Search for the cell housing the specified text and yield its (X, Y) center coordinate. 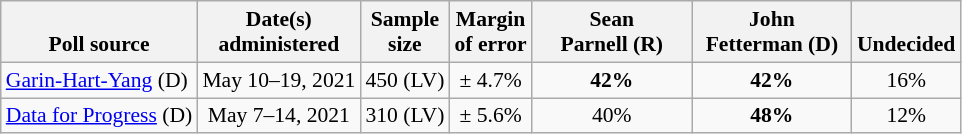
Poll source (100, 32)
± 4.7% (490, 80)
16% (906, 80)
Samplesize (404, 32)
May 7–14, 2021 (278, 116)
310 (LV) (404, 116)
± 5.6% (490, 116)
40% (612, 116)
Data for Progress (D) (100, 116)
May 10–19, 2021 (278, 80)
Undecided (906, 32)
48% (772, 116)
12% (906, 116)
Date(s)administered (278, 32)
450 (LV) (404, 80)
JohnFetterman (D) (772, 32)
Garin-Hart-Yang (D) (100, 80)
Marginof error (490, 32)
SeanParnell (R) (612, 32)
